Return the [X, Y] coordinate for the center point of the cell that contains the specified text.  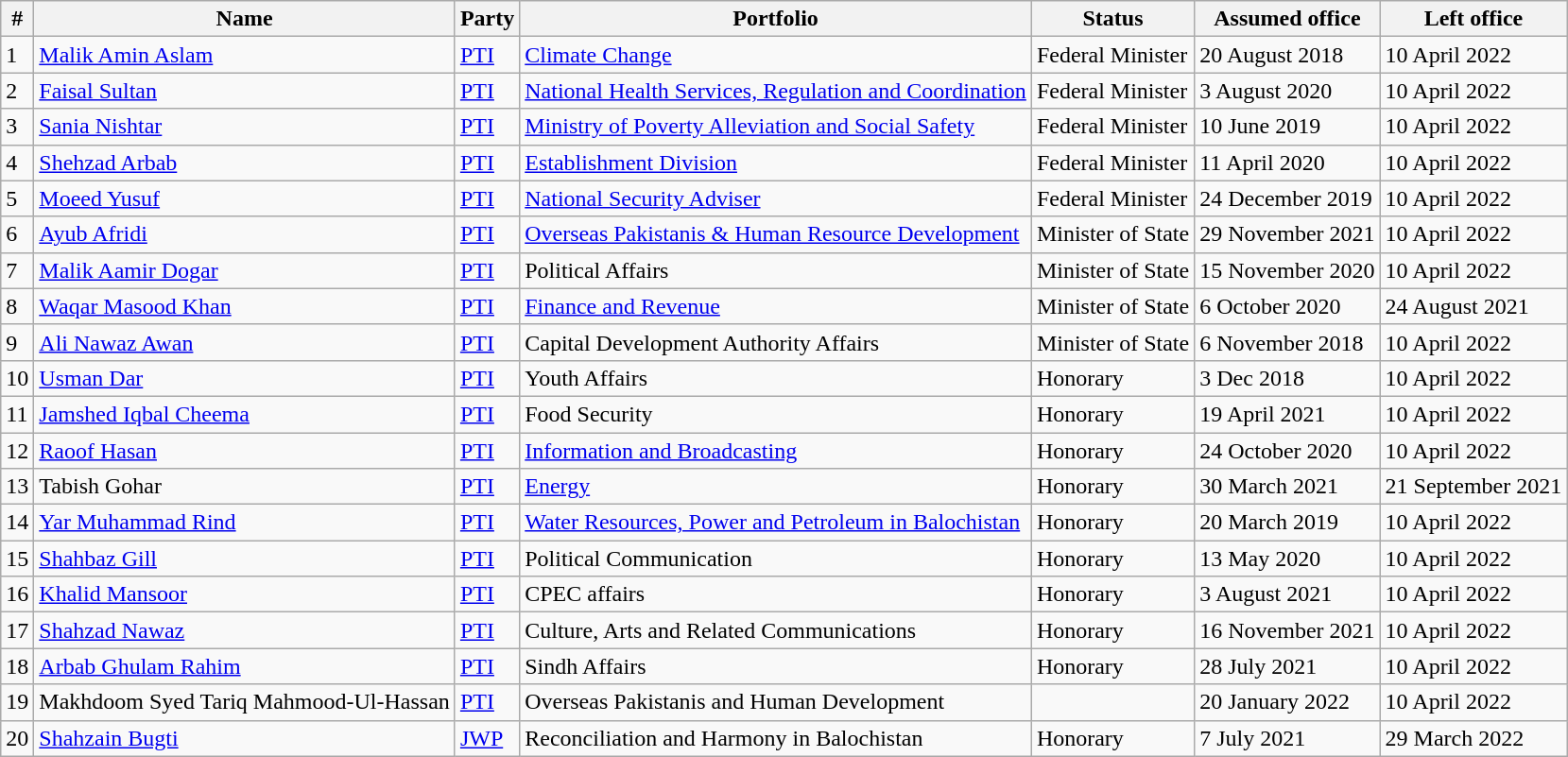
2 [17, 91]
National Security Adviser [776, 198]
Political Communication [776, 559]
Assumed office [1287, 19]
7 [17, 270]
Portfolio [776, 19]
Waqar Masood Khan [245, 306]
29 March 2022 [1473, 738]
Energy [776, 487]
29 November 2021 [1287, 234]
Moeed Yusuf [245, 198]
5 [17, 198]
Shehzad Arbab [245, 163]
20 January 2022 [1287, 702]
CPEC affairs [776, 594]
6 [17, 234]
28 July 2021 [1287, 666]
19 April 2021 [1287, 414]
4 [17, 163]
Establishment Division [776, 163]
# [17, 19]
Climate Change [776, 55]
Left office [1473, 19]
Capital Development Authority Affairs [776, 342]
10 [17, 378]
Shahbaz Gill [245, 559]
16 [17, 594]
24 December 2019 [1287, 198]
3 August 2021 [1287, 594]
10 June 2019 [1287, 127]
7 July 2021 [1287, 738]
19 [17, 702]
12 [17, 451]
Jamshed Iqbal Cheema [245, 414]
Malik Amin Aslam [245, 55]
11 April 2020 [1287, 163]
Political Affairs [776, 270]
6 November 2018 [1287, 342]
Overseas Pakistanis and Human Development [776, 702]
Food Security [776, 414]
8 [17, 306]
Overseas Pakistanis & Human Resource Development [776, 234]
1 [17, 55]
Usman Dar [245, 378]
3 Dec 2018 [1287, 378]
11 [17, 414]
Makhdoom Syed Tariq Mahmood-Ul-Hassan [245, 702]
13 [17, 487]
Party [487, 19]
Finance and Revenue [776, 306]
Shahzain Bugti [245, 738]
14 [17, 523]
Ayub Afridi [245, 234]
Shahzad Nawaz [245, 630]
Malik Aamir Dogar [245, 270]
Tabish Gohar [245, 487]
Raoof Hasan [245, 451]
Water Resources, Power and Petroleum in Balochistan [776, 523]
24 October 2020 [1287, 451]
JWP [487, 738]
Culture, Arts and Related Communications [776, 630]
15 [17, 559]
National Health Services, Regulation and Coordination [776, 91]
Status [1112, 19]
Faisal Sultan [245, 91]
3 [17, 127]
Ministry of Poverty Alleviation and Social Safety [776, 127]
Sania Nishtar [245, 127]
Yar Muhammad Rind [245, 523]
15 November 2020 [1287, 270]
21 September 2021 [1473, 487]
16 November 2021 [1287, 630]
20 August 2018 [1287, 55]
Youth Affairs [776, 378]
13 May 2020 [1287, 559]
Reconciliation and Harmony in Balochistan [776, 738]
3 August 2020 [1287, 91]
Sindh Affairs [776, 666]
Arbab Ghulam Rahim [245, 666]
18 [17, 666]
30 March 2021 [1287, 487]
24 August 2021 [1473, 306]
6 October 2020 [1287, 306]
9 [17, 342]
17 [17, 630]
20 March 2019 [1287, 523]
Information and Broadcasting [776, 451]
Name [245, 19]
Ali Nawaz Awan [245, 342]
Khalid Mansoor [245, 594]
20 [17, 738]
